Search for the cell housing the specified text and yield its [x, y] center coordinate. 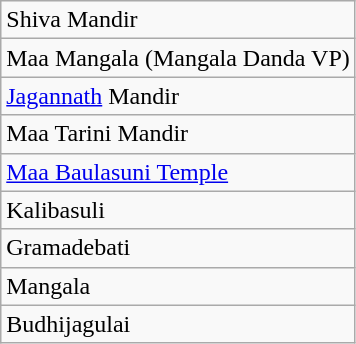
Jagannath Mandir [178, 96]
Maa Mangala (Mangala Danda VP) [178, 58]
Shiva Mandir [178, 20]
Gramadebati [178, 248]
Budhijagulai [178, 324]
Maa Baulasuni Temple [178, 172]
Kalibasuli [178, 210]
Mangala [178, 286]
Maa Tarini Mandir [178, 134]
